Detect which cell encompasses the target text, then output its (X, Y) center coordinate. 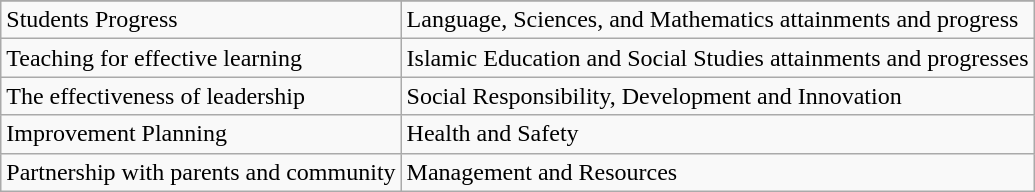
Social Responsibility, Development and Innovation (718, 96)
Health and Safety (718, 134)
Partnership with parents and community (201, 172)
Management and Resources (718, 172)
Students Progress (201, 20)
Improvement Planning (201, 134)
The effectiveness of leadership (201, 96)
Teaching for effective learning (201, 58)
Islamic Education and Social Studies attainments and progresses (718, 58)
Language, Sciences, and Mathematics attainments and progress (718, 20)
